Return [x, y] of the center of cell containing provided text 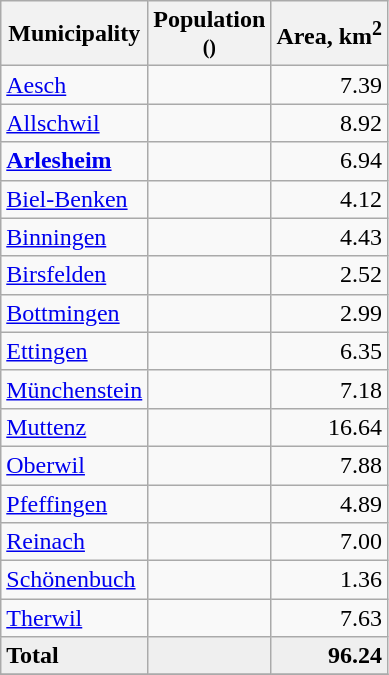
Bottmingen [74, 313]
6.35 [330, 351]
7.63 [330, 618]
6.94 [330, 161]
2.99 [330, 313]
Birsfelden [74, 275]
Oberwil [74, 465]
Municipality [74, 34]
Pfeffingen [74, 503]
Reinach [74, 542]
Schönenbuch [74, 580]
2.52 [330, 275]
16.64 [330, 427]
Area, km2 [330, 34]
4.89 [330, 503]
Ettingen [74, 351]
Total [74, 656]
Allschwil [74, 123]
4.43 [330, 237]
Muttenz [74, 427]
7.39 [330, 85]
Münchenstein [74, 389]
Aesch [74, 85]
Binningen [74, 237]
7.18 [330, 389]
1.36 [330, 580]
7.88 [330, 465]
4.12 [330, 199]
Therwil [74, 618]
Arlesheim [74, 161]
Biel-Benken [74, 199]
8.92 [330, 123]
Population() [210, 34]
7.00 [330, 542]
96.24 [330, 656]
